Pinpoint the cell where the given text exists, returning its (x, y) midpoint coordinate. 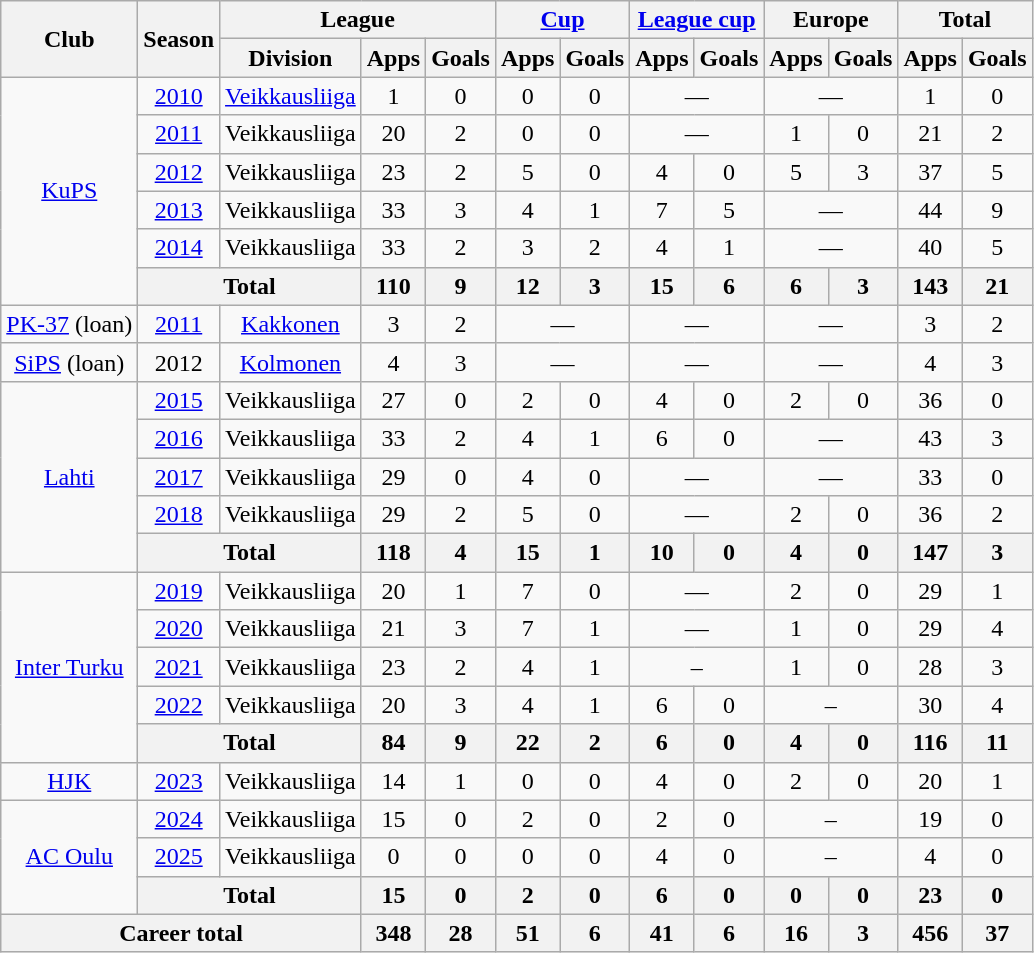
27 (393, 400)
147 (930, 553)
AC Oulu (70, 857)
2021 (179, 667)
19 (930, 819)
HJK (70, 781)
League cup (697, 20)
22 (527, 743)
51 (527, 933)
Division (291, 58)
Career total (181, 933)
Cup (562, 20)
40 (930, 248)
10 (662, 553)
2014 (179, 248)
League (358, 20)
110 (393, 286)
44 (930, 210)
14 (393, 781)
2019 (179, 591)
2020 (179, 629)
PK-37 (loan) (70, 324)
Lahti (70, 476)
456 (930, 933)
SiPS (loan) (70, 362)
Kolmonen (291, 362)
143 (930, 286)
84 (393, 743)
2015 (179, 400)
16 (796, 933)
116 (930, 743)
2016 (179, 438)
348 (393, 933)
41 (662, 933)
Club (70, 39)
2010 (179, 96)
2025 (179, 857)
2023 (179, 781)
Season (179, 39)
12 (527, 286)
KuPS (70, 191)
Kakkonen (291, 324)
2017 (179, 477)
11 (997, 743)
118 (393, 553)
Inter Turku (70, 667)
43 (930, 438)
Europe (831, 20)
2018 (179, 515)
2022 (179, 705)
2024 (179, 819)
30 (930, 705)
2013 (179, 210)
